Identify which cell holds the provided text, then report its (x, y) central coordinate. 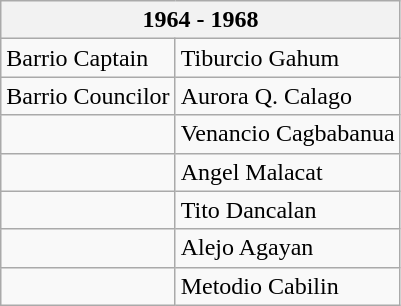
Tiburcio Gahum (288, 58)
Venancio Cagbabanua (288, 134)
Barrio Councilor (88, 96)
Aurora Q. Calago (288, 96)
Angel Malacat (288, 172)
Tito Dancalan (288, 210)
Metodio Cabilin (288, 286)
Alejo Agayan (288, 248)
Barrio Captain (88, 58)
1964 - 1968 (200, 20)
